For the text-containing cell, return its midpoint in (X, Y) coordinate format. 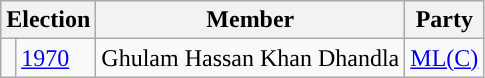
Member (250, 20)
1970 (56, 58)
Party (444, 20)
Ghulam Hassan Khan Dhandla (250, 58)
Election (48, 20)
ML(C) (444, 58)
